Output the (X, Y) coordinate of the center of the cell containing the given text.  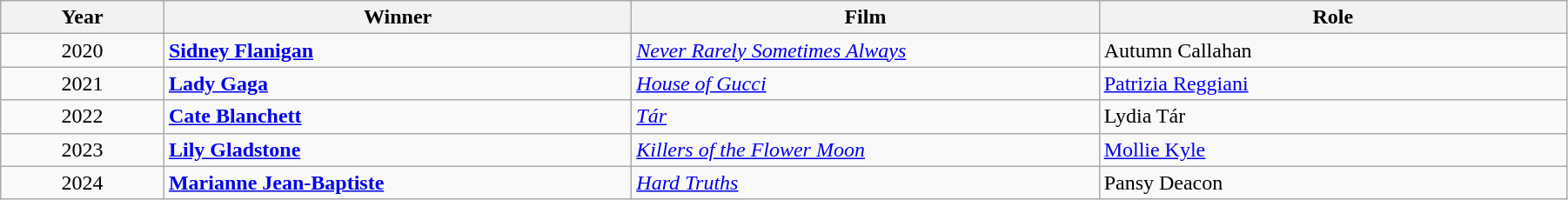
2020 (83, 50)
2023 (83, 150)
Lydia Tár (1333, 117)
Hard Truths (865, 183)
2021 (83, 83)
Marianne Jean-Baptiste (397, 183)
Lily Gladstone (397, 150)
Killers of the Flower Moon (865, 150)
Film (865, 17)
Never Rarely Sometimes Always (865, 50)
House of Gucci (865, 83)
Cate Blanchett (397, 117)
Year (83, 17)
Mollie Kyle (1333, 150)
Winner (397, 17)
Pansy Deacon (1333, 183)
2024 (83, 183)
Role (1333, 17)
Patrizia Reggiani (1333, 83)
Sidney Flanigan (397, 50)
Tár (865, 117)
2022 (83, 117)
Lady Gaga (397, 83)
Autumn Callahan (1333, 50)
